Capture the cell that displays the provided text and extract its (X, Y) central coordinate. 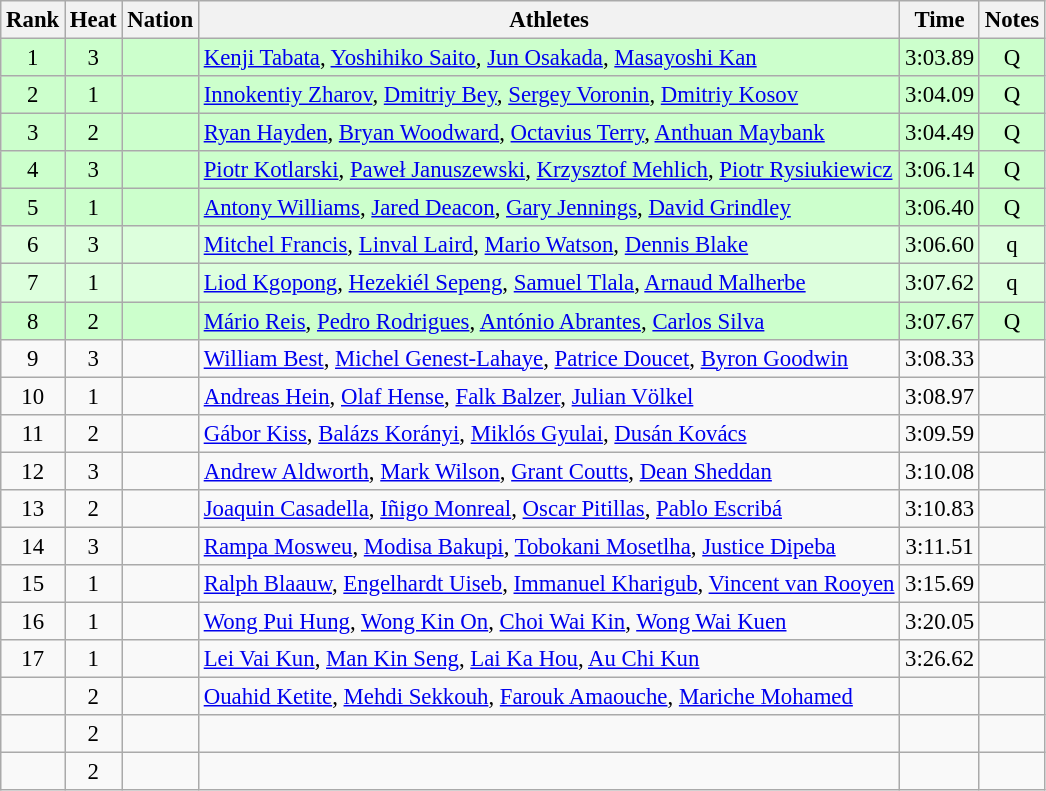
Andreas Hein, Olaf Hense, Falk Balzer, Julian Völkel (548, 396)
3:06.40 (940, 208)
Heat (94, 20)
3:11.51 (940, 546)
3:07.62 (940, 283)
14 (33, 546)
17 (33, 659)
16 (33, 621)
Wong Pui Hung, Wong Kin On, Choi Wai Kin, Wong Wai Kuen (548, 621)
13 (33, 509)
3:06.14 (940, 170)
Ouahid Ketite, Mehdi Sekkouh, Farouk Amaouche, Mariche Mohamed (548, 697)
11 (33, 433)
Ryan Hayden, Bryan Woodward, Octavius Terry, Anthuan Maybank (548, 133)
Nation (160, 20)
5 (33, 208)
8 (33, 321)
12 (33, 471)
3:20.05 (940, 621)
Time (940, 20)
3:10.83 (940, 509)
Piotr Kotlarski, Paweł Januszewski, Krzysztof Mehlich, Piotr Rysiukiewicz (548, 170)
3:08.97 (940, 396)
3:09.59 (940, 433)
3:07.67 (940, 321)
3:26.62 (940, 659)
Antony Williams, Jared Deacon, Gary Jennings, David Grindley (548, 208)
3:10.08 (940, 471)
Joaquin Casadella, Iñigo Monreal, Oscar Pitillas, Pablo Escribá (548, 509)
Rank (33, 20)
3:04.09 (940, 95)
3:06.60 (940, 245)
3:04.49 (940, 133)
3:15.69 (940, 584)
Notes (1012, 20)
6 (33, 245)
15 (33, 584)
3:03.89 (940, 58)
4 (33, 170)
Innokentiy Zharov, Dmitriy Bey, Sergey Voronin, Dmitriy Kosov (548, 95)
10 (33, 396)
Athletes (548, 20)
9 (33, 358)
Mitchel Francis, Linval Laird, Mario Watson, Dennis Blake (548, 245)
Lei Vai Kun, Man Kin Seng, Lai Ka Hou, Au Chi Kun (548, 659)
3:08.33 (940, 358)
7 (33, 283)
Gábor Kiss, Balázs Korányi, Miklós Gyulai, Dusán Kovács (548, 433)
Mário Reis, Pedro Rodrigues, António Abrantes, Carlos Silva (548, 321)
Liod Kgopong, Hezekiél Sepeng, Samuel Tlala, Arnaud Malherbe (548, 283)
Ralph Blaauw, Engelhardt Uiseb, Immanuel Kharigub, Vincent van Rooyen (548, 584)
Andrew Aldworth, Mark Wilson, Grant Coutts, Dean Sheddan (548, 471)
Kenji Tabata, Yoshihiko Saito, Jun Osakada, Masayoshi Kan (548, 58)
Rampa Mosweu, Modisa Bakupi, Tobokani Mosetlha, Justice Dipeba (548, 546)
William Best, Michel Genest-Lahaye, Patrice Doucet, Byron Goodwin (548, 358)
